Return [x, y] of the center of cell containing provided text 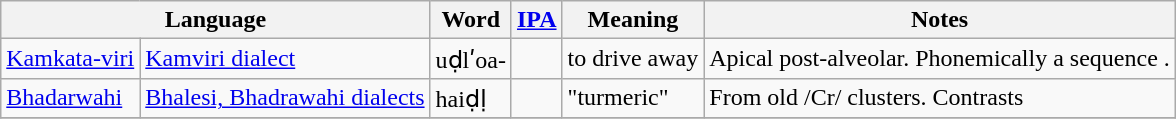
haiḍḷ [470, 98]
Language [216, 20]
Meaning [633, 20]
IPA [536, 20]
Word [470, 20]
"turmeric" [633, 98]
Bhadarwahi [70, 98]
Notes [940, 20]
From old /Cr/ clusters. Contrasts [940, 98]
Bhalesi, Bhadrawahi dialects [285, 98]
Kamviri dialect [285, 59]
to drive away [633, 59]
Kamkata-viri [70, 59]
Apical post-alveolar. Phonemically a sequence . [940, 59]
uḍlʹoa- [470, 59]
